Find where the given text appears and provide that cell's center as [X, Y] coordinate. 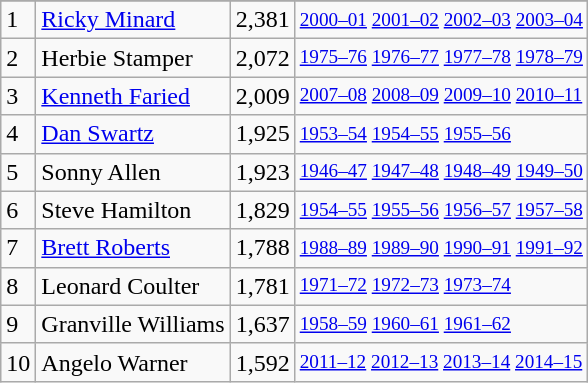
9 [18, 324]
1988–89 1989–90 1990–91 1991–92 [441, 248]
1 [18, 20]
2 [18, 58]
1,923 [262, 172]
5 [18, 172]
Brett Roberts [133, 248]
3 [18, 96]
Leonard Coulter [133, 286]
1,925 [262, 134]
1,637 [262, 324]
Granville Williams [133, 324]
1954–55 1955–56 1956–57 1957–58 [441, 210]
Angelo Warner [133, 362]
2,072 [262, 58]
Herbie Stamper [133, 58]
2007–08 2008–09 2009–10 2010–11 [441, 96]
6 [18, 210]
2000–01 2001–02 2002–03 2003–04 [441, 20]
4 [18, 134]
Ricky Minard [133, 20]
1946–47 1947–48 1948–49 1949–50 [441, 172]
Sonny Allen [133, 172]
Steve Hamilton [133, 210]
Dan Swartz [133, 134]
1953–54 1954–55 1955–56 [441, 134]
1,781 [262, 286]
2,009 [262, 96]
1958–59 1960–61 1961–62 [441, 324]
1,592 [262, 362]
8 [18, 286]
1975–76 1976–77 1977–78 1978–79 [441, 58]
2011–12 2012–13 2013–14 2014–15 [441, 362]
1,788 [262, 248]
Kenneth Faried [133, 96]
1,829 [262, 210]
2,381 [262, 20]
1971–72 1972–73 1973–74 [441, 286]
10 [18, 362]
7 [18, 248]
